Pinpoint the cell where the given text exists, returning its (X, Y) midpoint coordinate. 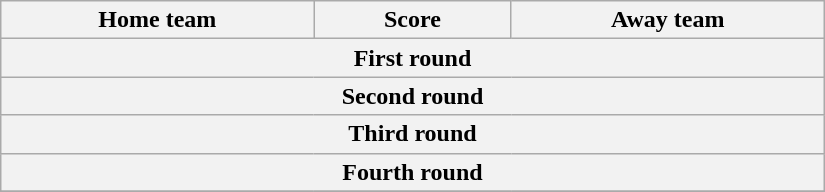
Second round (413, 96)
Home team (158, 20)
First round (413, 58)
Away team (668, 20)
Fourth round (413, 172)
Score (412, 20)
Third round (413, 134)
